Locate the cell with the specified text and output its (X, Y) center coordinate. 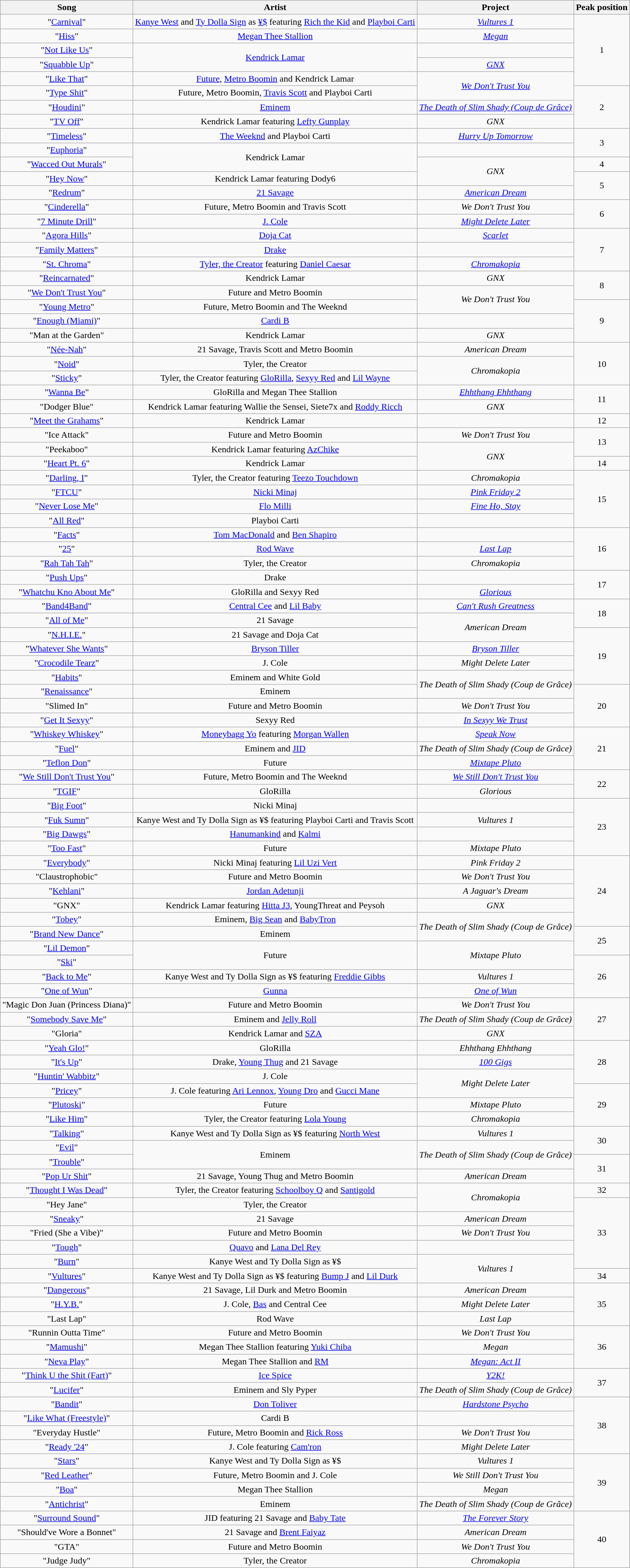
38 (602, 1425)
"Peekaboo" (67, 449)
"Never Lose Me" (67, 506)
"Kehlani" (67, 891)
"Rah Tah Tah" (67, 563)
Future, Metro Boomin and J. Cole (275, 1475)
Drake, Young Thug and 21 Savage (275, 1062)
25 (602, 941)
Future, Metro Boomin, Travis Scott and Playboi Carti (275, 93)
"We Don't Trust You" (67, 292)
27 (602, 1019)
"Wacced Out Murals" (67, 164)
16 (602, 549)
21 Savage, Travis Scott and Metro Boomin (275, 349)
"Dodger Blue" (67, 406)
"Fuk Sumn" (67, 820)
"Plutoski" (67, 1105)
"TGIF" (67, 791)
"Timeless" (67, 136)
"Hey Jane" (67, 1204)
Jordan Adetunji (275, 891)
"Crocodile Tearz" (67, 663)
"Gloria" (67, 1033)
"Magic Don Juan (Princess Diana)" (67, 1005)
39 (602, 1482)
"Darling, I" (67, 478)
28 (602, 1062)
Eminem and Jelly Roll (275, 1019)
Kanye West and Ty Dolla Sign as ¥$ featuring Playboi Carti and Travis Scott (275, 820)
Future, Metro Boomin and Rick Ross (275, 1432)
"Get It Sexyy" (67, 720)
"Neva Play" (67, 1361)
"Young Metro" (67, 307)
"Evil" (67, 1148)
"Last Lap" (67, 1318)
Moneybagg Yo featuring Morgan Wallen (275, 734)
Hurry Up Tomorrow (496, 136)
Kanye West and Ty Dolla Sign as ¥$ featuring North West (275, 1133)
"H.Y.B." (67, 1304)
"Tobey" (67, 920)
"Huntin' Wabbitz" (67, 1076)
"Carnival" (67, 22)
"GNX" (67, 905)
21 Savage and Brent Faiyaz (275, 1532)
"Whatever She Wants" (67, 649)
"Noid" (67, 364)
"Big Dawgs" (67, 834)
"Too Fast" (67, 848)
"Agora Hills" (67, 235)
"Red Leather" (67, 1475)
"It's Up" (67, 1062)
"Whiskey Whiskey" (67, 734)
"Enough (Miami)" (67, 321)
Eminem and White Gold (275, 677)
Tyler, the Creator featuring Daniel Caesar (275, 264)
J. Cole featuring Cam'ron (275, 1447)
"Everybody" (67, 862)
13 (602, 442)
"Facts" (67, 535)
Tyler, the Creator featuring Lola Young (275, 1119)
"Big Foot" (67, 805)
Kendrick Lamar featuring Lefty Gunplay (275, 121)
26 (602, 976)
"Band4Band" (67, 606)
"Family Matters" (67, 250)
"7 Minute Drill" (67, 221)
Kanye West and Ty Dolla Sign as ¥$ featuring Bump J and Lil Durk (275, 1276)
"Cinderella" (67, 207)
"Like That" (67, 79)
3 (602, 143)
"Ski" (67, 962)
"Pop Ur Shit" (67, 1176)
37 (602, 1383)
"All of Me" (67, 620)
Scarlet (496, 235)
23 (602, 827)
31 (602, 1169)
24 (602, 891)
"Reincarnated" (67, 278)
"Should've Wore a Bonnet" (67, 1532)
Megan Thee Stallion featuring Yuki Chiba (275, 1347)
Flo Milli (275, 506)
Can't Rush Greatness (496, 606)
"Fuel" (67, 748)
22 (602, 784)
14 (602, 464)
"Meet the Grahams" (67, 421)
29 (602, 1105)
"Somebody Save Me" (67, 1019)
100 Gigs (496, 1062)
"Thought I Was Dead" (67, 1190)
"Bandit" (67, 1404)
"Back to Me" (67, 976)
"Vultures" (67, 1276)
Kendrick Lamar featuring Dody6 (275, 179)
19 (602, 656)
"Antichrist" (67, 1504)
Future, Metro Boomin and Kendrick Lamar (275, 79)
40 (602, 1539)
"Whatchu Kno About Me" (67, 592)
"Lucifer" (67, 1390)
"Hey Now" (67, 179)
"Runnin Outta Time" (67, 1333)
"Sticky" (67, 378)
"Habits" (67, 677)
21 Savage, Lil Durk and Metro Boomin (275, 1290)
The Weeknd and Playboi Carti (275, 136)
21 Savage, Young Thug and Metro Boomin (275, 1176)
"Brand New Dance" (67, 934)
21 Savage and Doja Cat (275, 635)
J. Cole, Bas and Central Cee (275, 1304)
Hardstone Psycho (496, 1404)
"Wanna Be" (67, 392)
"25" (67, 549)
Eminem and Sly Pyper (275, 1390)
Ice Spice (275, 1376)
"Houdini" (67, 107)
6 (602, 214)
"Hiss" (67, 36)
"Judge Judy" (67, 1561)
4 (602, 164)
33 (602, 1233)
"Teflon Don" (67, 763)
"One of Wun" (67, 991)
JID featuring 21 Savage and Baby Tate (275, 1518)
18 (602, 613)
A Jaguar's Dream (496, 891)
"GTA" (67, 1547)
"Push Ups" (67, 577)
GloRilla and Megan Thee Stallion (275, 392)
17 (602, 584)
Nicki Minaj featuring Lil Uzi Vert (275, 862)
"TV Off" (67, 121)
"Yeah Glo!" (67, 1048)
Artist (275, 7)
"Talking" (67, 1133)
35 (602, 1304)
In Sexyy We Trust (496, 720)
Hanumankind and Kalmi (275, 834)
"Ice Attack" (67, 435)
2 (602, 107)
"Slimed In" (67, 706)
Peak position (602, 7)
8 (602, 285)
"N.H.I.E." (67, 635)
1 (602, 50)
Tom MacDonald and Ben Shapiro (275, 535)
Quavo and Lana Del Rey (275, 1247)
"Tough" (67, 1247)
10 (602, 364)
Gunna (275, 991)
"Née-Nah" (67, 349)
9 (602, 321)
Tyler, the Creator featuring Teezo Touchdown (275, 478)
12 (602, 421)
11 (602, 399)
Doja Cat (275, 235)
"Like Him" (67, 1119)
"Man at the Garden" (67, 335)
J. Cole featuring Ari Lennox, Young Dro and Gucci Mane (275, 1091)
"Stars" (67, 1461)
"FTCU" (67, 492)
"Boa" (67, 1489)
"Ready '24" (67, 1447)
"Everyday Hustle" (67, 1432)
30 (602, 1140)
Playboi Carti (275, 520)
Kendrick Lamar featuring Wallie the Sensei, Siete7x and Roddy Ricch (275, 406)
Fine Ho, Stay (496, 506)
21 (602, 748)
5 (602, 186)
Kendrick Lamar and SZA (275, 1033)
"Like What (Freestyle)" (67, 1418)
"Euphoria" (67, 150)
"Trouble" (67, 1162)
"Fried (She a Vibe)" (67, 1233)
"Think U the Shit (Fart)" (67, 1376)
Central Cee and Lil Baby (275, 606)
Eminem and JID (275, 748)
"Sneaky" (67, 1219)
Kendrick Lamar featuring AzChike (275, 449)
Sexyy Red (275, 720)
"Mamushi" (67, 1347)
36 (602, 1347)
"Claustrophobic" (67, 877)
"Redrum" (67, 193)
The Forever Story (496, 1518)
Song (67, 7)
"Not Like Us" (67, 50)
Y2K! (496, 1376)
Don Toliver (275, 1404)
"Heart Pt. 6" (67, 464)
Kendrick Lamar featuring Hitta J3, YoungThreat and Peysoh (275, 905)
Future, Metro Boomin and Travis Scott (275, 207)
Kanye West and Ty Dolla Sign as ¥$ featuring Freddie Gibbs (275, 976)
7 (602, 250)
"Squabble Up" (67, 64)
"Surround Sound" (67, 1518)
"Renaissance" (67, 692)
Tyler, the Creator featuring Schoolboy Q and Santigold (275, 1190)
GloRilla and Sexyy Red (275, 592)
Megan Thee Stallion and RM (275, 1361)
One of Wun (496, 991)
32 (602, 1190)
Speak Now (496, 734)
"Lil Demon" (67, 948)
Megan: Act II (496, 1361)
"Pricey" (67, 1091)
20 (602, 706)
Project (496, 7)
"Type Shit" (67, 93)
34 (602, 1276)
"Dangerous" (67, 1290)
Eminem, Big Sean and BabyTron (275, 920)
"All Red" (67, 520)
Kanye West and Ty Dolla Sign as ¥$ featuring Rich the Kid and Playboi Carti (275, 22)
15 (602, 499)
"St. Chroma" (67, 264)
Tyler, the Creator featuring GloRilla, Sexyy Red and Lil Wayne (275, 378)
"Burn" (67, 1261)
"We Still Don't Trust You" (67, 777)
